Search for the cell housing the specified text and yield its [x, y] center coordinate. 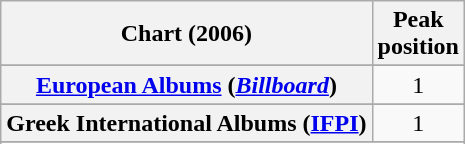
Chart (2006) [186, 34]
European Albums (Billboard) [186, 85]
Peakposition [418, 34]
Greek International Albums (IFPI) [186, 123]
